Output the [X, Y] coordinate of the center of the cell containing the given text.  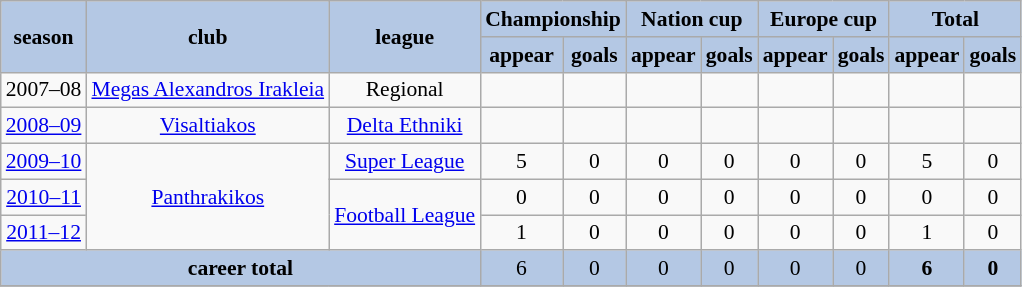
Super League [404, 162]
2007–08 [44, 90]
2008–09 [44, 126]
2010–11 [44, 197]
Europe cup [824, 19]
Total [955, 19]
Delta Ethniki [404, 126]
season [44, 36]
Nation cup [692, 19]
Regional [404, 90]
2011–12 [44, 233]
league [404, 36]
Football League [404, 214]
2009–10 [44, 162]
Panthrakikos [208, 198]
club [208, 36]
career total [240, 269]
Championship [553, 19]
Megas Alexandros Irakleia [208, 90]
Visaltiakos [208, 126]
